Search for the cell housing the specified text and yield its [X, Y] center coordinate. 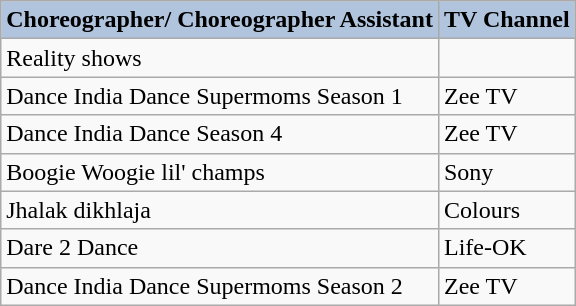
Life-OK [506, 248]
Choreographer/ Choreographer Assistant [220, 20]
Dare 2 Dance [220, 248]
Boogie Woogie lil' champs [220, 172]
Colours [506, 210]
Dance India Dance Supermoms Season 2 [220, 286]
TV Channel [506, 20]
Sony [506, 172]
Dance India Dance Supermoms Season 1 [220, 96]
Reality shows [220, 58]
Jhalak dikhlaja [220, 210]
Dance India Dance Season 4 [220, 134]
